Locate the cell with the specified text and output its (X, Y) center coordinate. 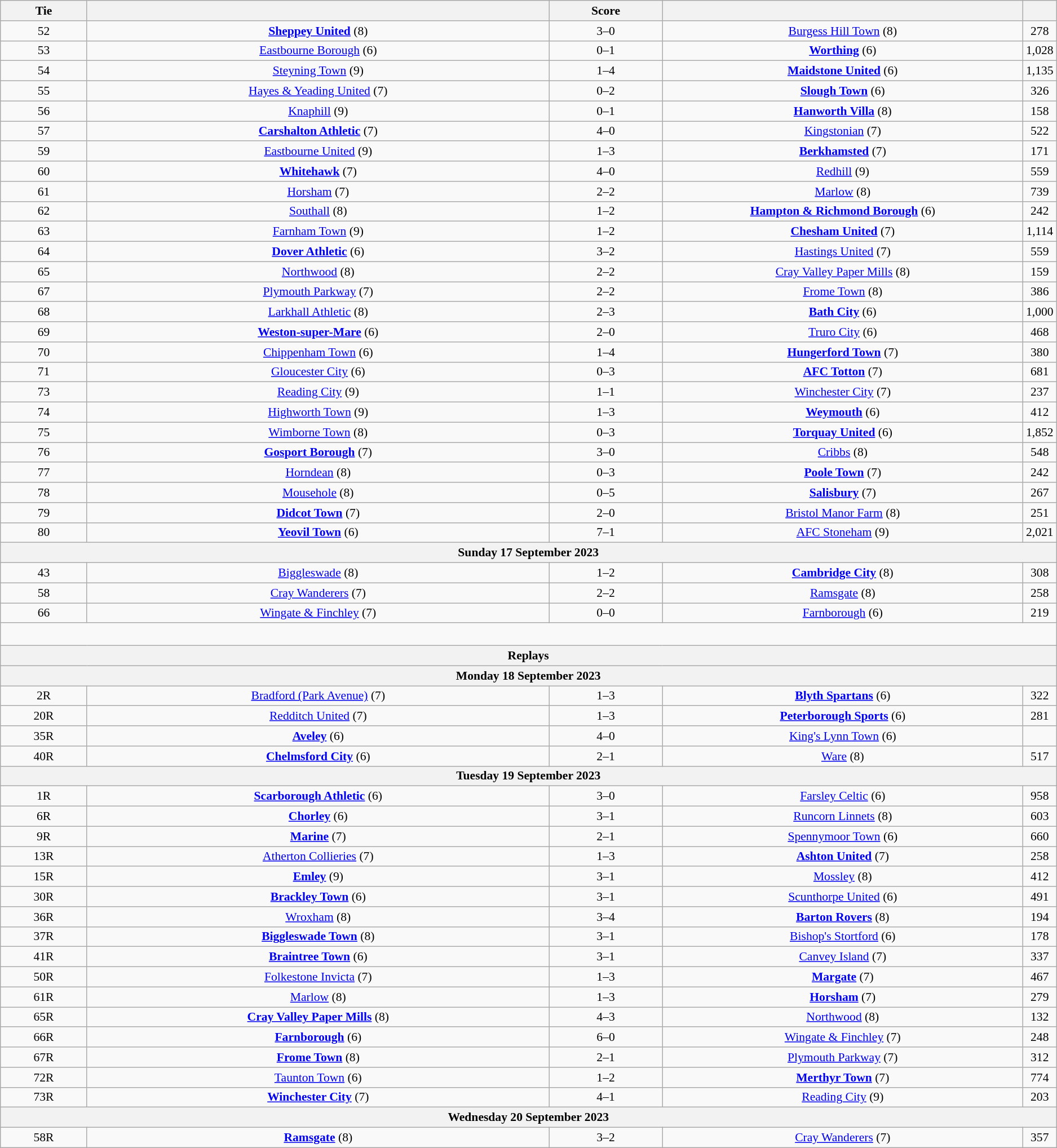
66R (44, 1038)
58R (44, 1138)
67R (44, 1057)
Sheppey United (8) (318, 31)
548 (1040, 453)
73 (44, 392)
Margate (7) (843, 977)
Torquay United (6) (843, 432)
Chesham United (7) (843, 232)
Bristol Manor Farm (8) (843, 513)
326 (1040, 91)
278 (1040, 31)
Farnham Town (9) (318, 232)
30R (44, 897)
Emley (9) (318, 877)
Poole Town (7) (843, 473)
2–3 (605, 312)
35R (44, 736)
279 (1040, 997)
739 (1040, 192)
Wednesday 20 September 2023 (529, 1118)
1,028 (1040, 51)
Mousehole (8) (318, 493)
Peterborough Sports (6) (843, 716)
66 (44, 613)
4–3 (605, 1017)
Bradford (Park Avenue) (7) (318, 696)
Kingstonian (7) (843, 131)
Whitehawk (7) (318, 171)
Hayes & Yeading United (7) (318, 91)
Barton Rovers (8) (843, 917)
237 (1040, 392)
1R (44, 796)
Southall (8) (318, 211)
1,135 (1040, 71)
Sunday 17 September 2023 (529, 553)
Blyth Spartans (6) (843, 696)
Biggleswade Town (8) (318, 937)
Monday 18 September 2023 (529, 676)
58 (44, 593)
Berkhamsted (7) (843, 152)
69 (44, 332)
AFC Stoneham (9) (843, 533)
171 (1040, 152)
Slough Town (6) (843, 91)
Canvey Island (7) (843, 957)
Spennymoor Town (6) (843, 836)
Hanworth Villa (8) (843, 111)
Runcorn Linnets (8) (843, 817)
AFC Totton (7) (843, 372)
7–1 (605, 533)
281 (1040, 716)
158 (1040, 111)
37R (44, 937)
Knaphill (9) (318, 111)
0–2 (605, 91)
Cambridge City (8) (843, 573)
1,000 (1040, 312)
2R (44, 696)
64 (44, 252)
Mossley (8) (843, 877)
Bath City (6) (843, 312)
Replays (529, 656)
60 (44, 171)
Braintree Town (6) (318, 957)
79 (44, 513)
267 (1040, 493)
312 (1040, 1057)
Chelmsford City (6) (318, 756)
Ashton United (7) (843, 857)
Steyning Town (9) (318, 71)
Farsley Celtic (6) (843, 796)
958 (1040, 796)
Salisbury (7) (843, 493)
Maidstone United (6) (843, 71)
Larkhall Athletic (8) (318, 312)
3–4 (605, 917)
Redhill (9) (843, 171)
Eastbourne United (9) (318, 152)
73R (44, 1097)
80 (44, 533)
Carshalton Athletic (7) (318, 131)
Dover Athletic (6) (318, 252)
61 (44, 192)
52 (44, 31)
308 (1040, 573)
70 (44, 352)
251 (1040, 513)
Tie (44, 11)
Scunthorpe United (6) (843, 897)
Taunton Town (6) (318, 1078)
Burgess Hill Town (8) (843, 31)
74 (44, 413)
219 (1040, 613)
77 (44, 473)
72R (44, 1078)
159 (1040, 272)
71 (44, 372)
Brackley Town (6) (318, 897)
Biggleswade (8) (318, 573)
Cribbs (8) (843, 453)
9R (44, 836)
67 (44, 292)
62 (44, 211)
132 (1040, 1017)
6R (44, 817)
15R (44, 877)
203 (1040, 1097)
Hastings United (7) (843, 252)
Tuesday 19 September 2023 (529, 776)
76 (44, 453)
194 (1040, 917)
Wimborne Town (8) (318, 432)
Wroxham (8) (318, 917)
13R (44, 857)
Score (605, 11)
56 (44, 111)
Redditch United (7) (318, 716)
Eastbourne Borough (6) (318, 51)
41R (44, 957)
380 (1040, 352)
59 (44, 152)
774 (1040, 1078)
63 (44, 232)
1–1 (605, 392)
Atherton Collieries (7) (318, 857)
68 (44, 312)
Gosport Borough (7) (318, 453)
65R (44, 1017)
78 (44, 493)
660 (1040, 836)
Folkestone Invicta (7) (318, 977)
386 (1040, 292)
Highworth Town (9) (318, 413)
Gloucester City (6) (318, 372)
467 (1040, 977)
65 (44, 272)
Weston-super-Mare (6) (318, 332)
2,021 (1040, 533)
178 (1040, 937)
36R (44, 917)
40R (44, 756)
Merthyr Town (7) (843, 1078)
6–0 (605, 1038)
61R (44, 997)
Chippenham Town (6) (318, 352)
1,114 (1040, 232)
681 (1040, 372)
517 (1040, 756)
4–1 (605, 1097)
Worthing (6) (843, 51)
Yeovil Town (6) (318, 533)
57 (44, 131)
43 (44, 573)
53 (44, 51)
522 (1040, 131)
Scarborough Athletic (6) (318, 796)
248 (1040, 1038)
357 (1040, 1138)
337 (1040, 957)
Horndean (8) (318, 473)
0–5 (605, 493)
603 (1040, 817)
54 (44, 71)
Bishop's Stortford (6) (843, 937)
50R (44, 977)
Weymouth (6) (843, 413)
Aveley (6) (318, 736)
Marine (7) (318, 836)
468 (1040, 332)
20R (44, 716)
75 (44, 432)
1,852 (1040, 432)
Truro City (6) (843, 332)
Hungerford Town (7) (843, 352)
Hampton & Richmond Borough (6) (843, 211)
King's Lynn Town (6) (843, 736)
Didcot Town (7) (318, 513)
491 (1040, 897)
Chorley (6) (318, 817)
0–0 (605, 613)
Ware (8) (843, 756)
55 (44, 91)
322 (1040, 696)
